Determine the (x, y) coordinate at the center of the cell enclosing the given text.  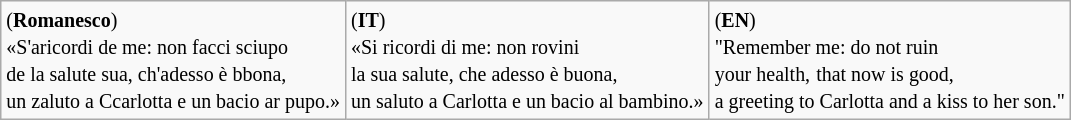
(IT)«Si ricordi di me: non rovinila sua salute, che adesso è buona,un saluto a Carlotta e un bacio al bambino.» (527, 60)
(EN)"Remember me: do not ruinyour health, that now is good,a greeting to Carlotta and a kiss to her son." (890, 60)
(Romanesco)«S'aricordi de me: non facci sciupode la salute sua, ch'adesso è bbona,un zaluto a Ccarlotta e un bacio ar pupo.» (174, 60)
